Pinpoint the cell where the given text exists, returning its [x, y] midpoint coordinate. 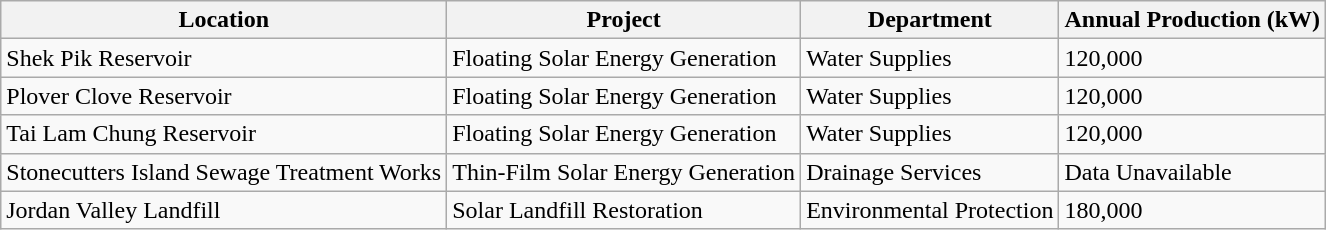
180,000 [1192, 210]
Tai Lam Chung Reservoir [224, 134]
Drainage Services [930, 172]
Location [224, 20]
Annual Production (kW) [1192, 20]
Data Unavailable [1192, 172]
Plover Clove Reservoir [224, 96]
Department [930, 20]
Solar Landfill Restoration [624, 210]
Environmental Protection [930, 210]
Stonecutters Island Sewage Treatment Works [224, 172]
Jordan Valley Landfill [224, 210]
Project [624, 20]
Thin-Film Solar Energy Generation [624, 172]
Shek Pik Reservoir [224, 58]
